Search for the cell housing the specified text and yield its (x, y) center coordinate. 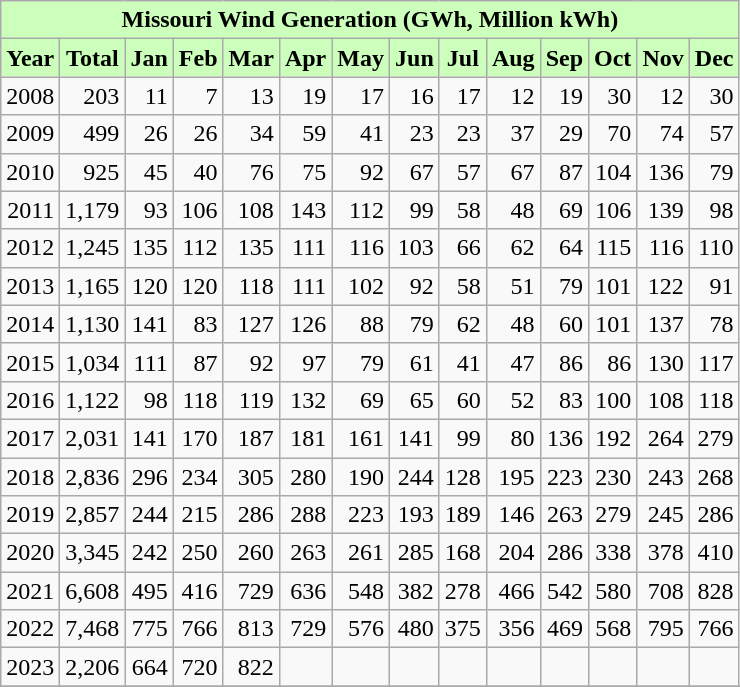
Oct (613, 58)
542 (564, 591)
1,245 (92, 248)
2,206 (92, 667)
139 (663, 210)
243 (663, 477)
190 (361, 477)
260 (251, 553)
Sep (564, 58)
775 (149, 629)
548 (361, 591)
Jun (415, 58)
2013 (30, 286)
234 (198, 477)
1,179 (92, 210)
3,345 (92, 553)
117 (714, 362)
132 (305, 400)
119 (251, 400)
195 (513, 477)
2023 (30, 667)
382 (415, 591)
708 (663, 591)
122 (663, 286)
1,130 (92, 324)
568 (613, 629)
2011 (30, 210)
338 (613, 553)
126 (305, 324)
2017 (30, 438)
375 (462, 629)
78 (714, 324)
76 (251, 172)
1,122 (92, 400)
161 (361, 438)
2016 (30, 400)
64 (564, 248)
66 (462, 248)
795 (663, 629)
May (361, 58)
2,031 (92, 438)
74 (663, 134)
925 (92, 172)
204 (513, 553)
6,608 (92, 591)
130 (663, 362)
813 (251, 629)
59 (305, 134)
1,034 (92, 362)
75 (305, 172)
268 (714, 477)
193 (415, 515)
45 (149, 172)
168 (462, 553)
378 (663, 553)
356 (513, 629)
580 (613, 591)
2019 (30, 515)
2015 (30, 362)
80 (513, 438)
2020 (30, 553)
203 (92, 96)
7,468 (92, 629)
192 (613, 438)
636 (305, 591)
Dec (714, 58)
828 (714, 591)
416 (198, 591)
Jan (149, 58)
11 (149, 96)
103 (415, 248)
93 (149, 210)
7 (198, 96)
52 (513, 400)
Feb (198, 58)
127 (251, 324)
230 (613, 477)
2018 (30, 477)
187 (251, 438)
215 (198, 515)
305 (251, 477)
102 (361, 286)
100 (613, 400)
Total (92, 58)
Jul (462, 58)
1,165 (92, 286)
280 (305, 477)
261 (361, 553)
664 (149, 667)
137 (663, 324)
245 (663, 515)
Mar (251, 58)
Apr (305, 58)
480 (415, 629)
Year (30, 58)
170 (198, 438)
16 (415, 96)
2,836 (92, 477)
65 (415, 400)
128 (462, 477)
288 (305, 515)
495 (149, 591)
88 (361, 324)
34 (251, 134)
181 (305, 438)
2021 (30, 591)
189 (462, 515)
47 (513, 362)
115 (613, 248)
2,857 (92, 515)
264 (663, 438)
29 (564, 134)
242 (149, 553)
576 (361, 629)
104 (613, 172)
91 (714, 286)
720 (198, 667)
469 (564, 629)
Missouri Wind Generation (GWh, Million kWh) (370, 20)
143 (305, 210)
285 (415, 553)
110 (714, 248)
250 (198, 553)
2009 (30, 134)
37 (513, 134)
2022 (30, 629)
499 (92, 134)
410 (714, 553)
61 (415, 362)
Nov (663, 58)
97 (305, 362)
70 (613, 134)
2008 (30, 96)
40 (198, 172)
296 (149, 477)
2014 (30, 324)
146 (513, 515)
Aug (513, 58)
822 (251, 667)
278 (462, 591)
2010 (30, 172)
2012 (30, 248)
51 (513, 286)
13 (251, 96)
466 (513, 591)
